Return the [X, Y] coordinate for the center point of the cell that contains the specified text.  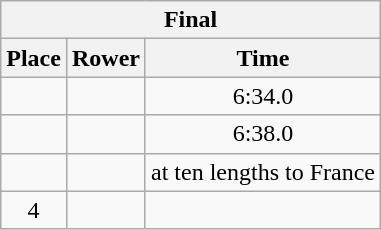
6:38.0 [262, 134]
4 [34, 210]
Rower [106, 58]
Place [34, 58]
at ten lengths to France [262, 172]
6:34.0 [262, 96]
Time [262, 58]
Final [191, 20]
